Capture the cell that displays the provided text and extract its [x, y] central coordinate. 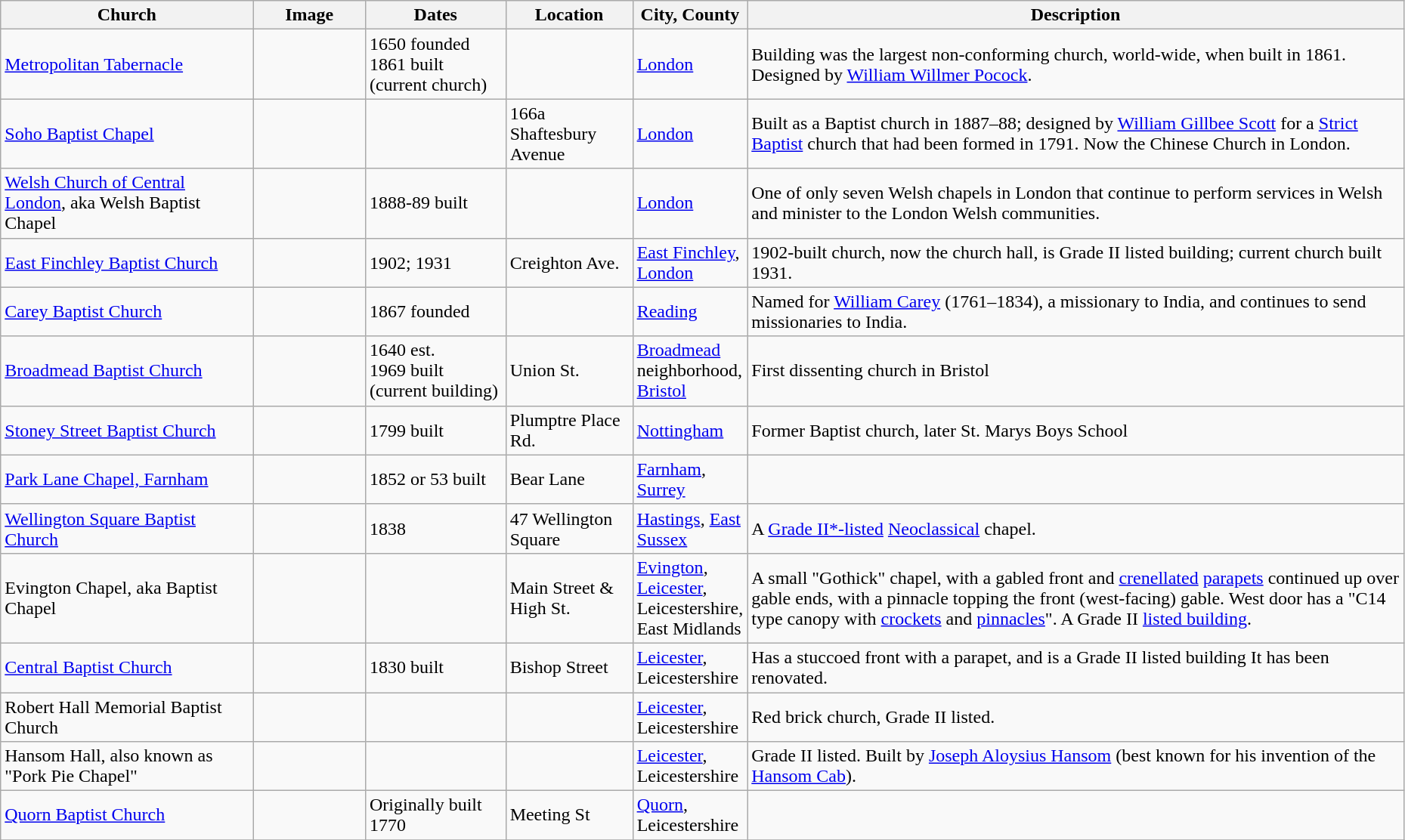
Hansom Hall, also known as "Pork Pie Chapel" [127, 766]
1852 or 53 built [435, 479]
Dates [435, 15]
166a Shaftesbury Avenue [569, 134]
Plumptre Place Rd. [569, 431]
Grade II listed. Built by Joseph Aloysius Hansom (best known for his invention of the Hansom Cab). [1076, 766]
Robert Hall Memorial Baptist Church [127, 716]
Main Street & High St. [569, 598]
1902; 1931 [435, 263]
Park Lane Chapel, Farnham [127, 479]
1640 est.1969 built (current building) [435, 371]
First dissenting church in Bristol [1076, 371]
Creighton Ave. [569, 263]
Church [127, 15]
One of only seven Welsh chapels in London that continue to perform services in Welsh and minister to the London Welsh communities. [1076, 203]
Broadmead neighborhood, Bristol [690, 371]
Bear Lane [569, 479]
A Grade II*-listed Neoclassical chapel. [1076, 529]
Broadmead Baptist Church [127, 371]
1838 [435, 529]
Named for William Carey (1761–1834), a missionary to India, and continues to send missionaries to India. [1076, 311]
Soho Baptist Chapel [127, 134]
Quorn, Leicestershire [690, 816]
Former Baptist church, later St. Marys Boys School [1076, 431]
Location [569, 15]
1888-89 built [435, 203]
1867 founded [435, 311]
Description [1076, 15]
47 Wellington Square [569, 529]
Reading [690, 311]
East Finchley, London [690, 263]
1650 founded1861 built (current church) [435, 64]
Evington Chapel, aka Baptist Chapel [127, 598]
Quorn Baptist Church [127, 816]
1902-built church, now the church hall, is Grade II listed building; current church built 1931. [1076, 263]
Hastings, East Sussex [690, 529]
City, County [690, 15]
1799 built [435, 431]
Image [310, 15]
East Finchley Baptist Church [127, 263]
Carey Baptist Church [127, 311]
1830 built [435, 668]
Metropolitan Tabernacle [127, 64]
Welsh Church of Central London, aka Welsh Baptist Chapel [127, 203]
Wellington Square Baptist Church [127, 529]
Evington, Leicester, Leicestershire, East Midlands [690, 598]
Nottingham [690, 431]
Building was the largest non-conforming church, world-wide, when built in 1861. Designed by William Willmer Pocock. [1076, 64]
Stoney Street Baptist Church [127, 431]
Originally built 1770 [435, 816]
Meeting St [569, 816]
Farnham, Surrey [690, 479]
Central Baptist Church [127, 668]
Union St. [569, 371]
Red brick church, Grade II listed. [1076, 716]
Has a stuccoed front with a parapet, and is a Grade II listed building It has been renovated. [1076, 668]
Bishop Street [569, 668]
